Pinpoint the cell where the given text exists, returning its [X, Y] midpoint coordinate. 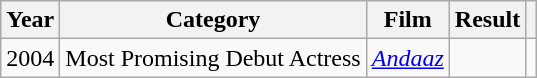
Andaaz [408, 58]
2004 [30, 58]
Film [408, 20]
Result [487, 20]
Year [30, 20]
Category [213, 20]
Most Promising Debut Actress [213, 58]
